Find where the given text appears and provide that cell's center as [x, y] coordinate. 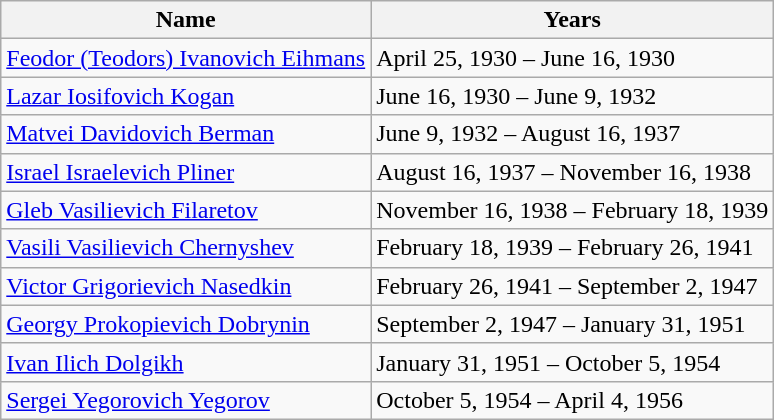
February 18, 1939 – February 26, 1941 [572, 248]
August 16, 1937 – November 16, 1938 [572, 172]
September 2, 1947 – January 31, 1951 [572, 324]
Feodor (Teodors) Ivanovich Eihmans [186, 58]
Years [572, 20]
Sergei Yegorovich Yegorov [186, 400]
June 16, 1930 – June 9, 1932 [572, 96]
Ivan Ilich Dolgikh [186, 362]
Georgy Prokopievich Dobrynin [186, 324]
Matvei Davidovich Berman [186, 134]
January 31, 1951 – October 5, 1954 [572, 362]
June 9, 1932 – August 16, 1937 [572, 134]
November 16, 1938 – February 18, 1939 [572, 210]
Victor Grigorievich Nasedkin [186, 286]
February 26, 1941 – September 2, 1947 [572, 286]
Name [186, 20]
Gleb Vasilievich Filaretov [186, 210]
April 25, 1930 – June 16, 1930 [572, 58]
Vasili Vasilievich Chernyshev [186, 248]
Lazar Iosifovich Kogan [186, 96]
October 5, 1954 – April 4, 1956 [572, 400]
Israel Israelevich Pliner [186, 172]
